From the cell containing the given text, extract its center point as [X, Y] coordinate. 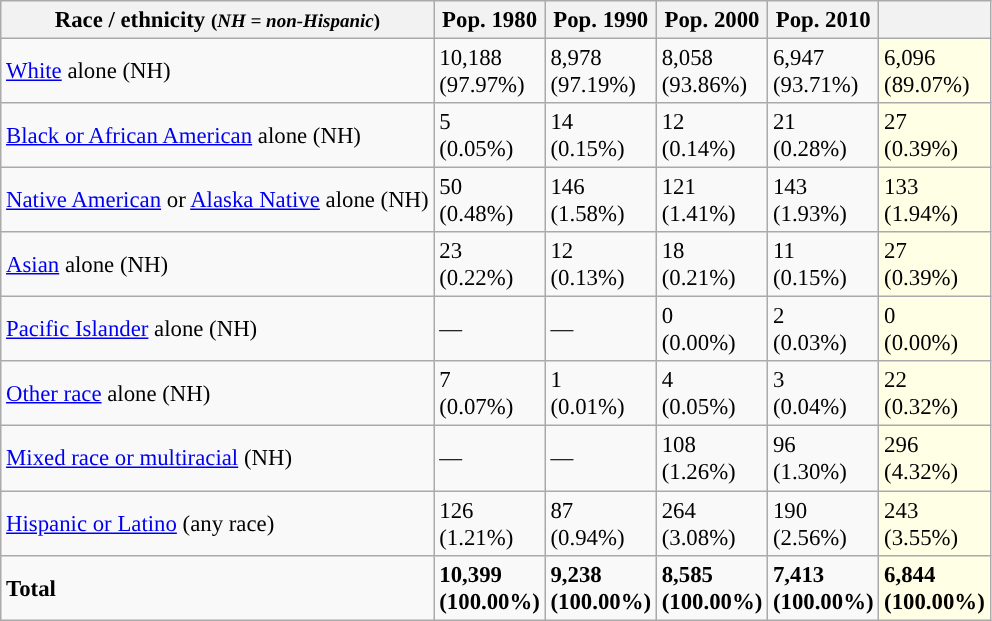
243(3.55%) [934, 524]
296(4.32%) [934, 458]
Mixed race or multiracial (NH) [218, 458]
6,096(89.07%) [934, 72]
87(0.94%) [600, 524]
Other race alone (NH) [218, 394]
Pop. 2010 [824, 20]
18(0.21%) [712, 264]
7,413(100.00%) [824, 588]
Pacific Islander alone (NH) [218, 330]
6,844(100.00%) [934, 588]
7(0.07%) [490, 394]
190(2.56%) [824, 524]
9,238(100.00%) [600, 588]
6,947(93.71%) [824, 72]
3(0.04%) [824, 394]
11(0.15%) [824, 264]
12(0.14%) [712, 136]
Race / ethnicity (NH = non-Hispanic) [218, 20]
Total [218, 588]
Hispanic or Latino (any race) [218, 524]
264(3.08%) [712, 524]
146(1.58%) [600, 200]
14(0.15%) [600, 136]
Pop. 2000 [712, 20]
50(0.48%) [490, 200]
White alone (NH) [218, 72]
10,399(100.00%) [490, 588]
4(0.05%) [712, 394]
1(0.01%) [600, 394]
12(0.13%) [600, 264]
23(0.22%) [490, 264]
126(1.21%) [490, 524]
8,058(93.86%) [712, 72]
Asian alone (NH) [218, 264]
143(1.93%) [824, 200]
2(0.03%) [824, 330]
Native American or Alaska Native alone (NH) [218, 200]
21(0.28%) [824, 136]
22(0.32%) [934, 394]
Pop. 1990 [600, 20]
121(1.41%) [712, 200]
8,978(97.19%) [600, 72]
133(1.94%) [934, 200]
108(1.26%) [712, 458]
Pop. 1980 [490, 20]
5(0.05%) [490, 136]
96(1.30%) [824, 458]
10,188(97.97%) [490, 72]
Black or African American alone (NH) [218, 136]
8,585(100.00%) [712, 588]
